For the text-containing cell, return its midpoint in (X, Y) coordinate format. 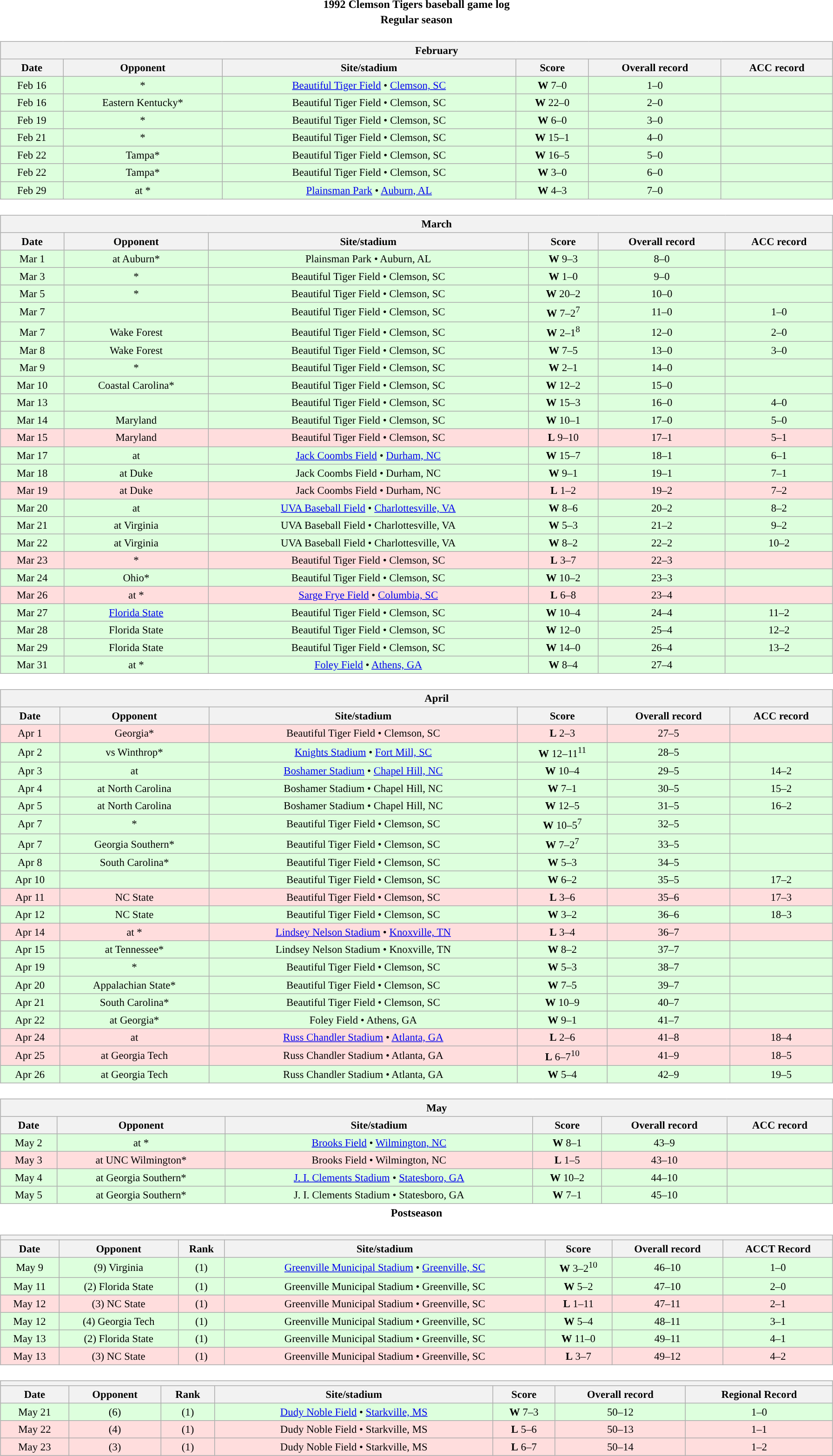
Knights Stadium • Fort Mill, SC (364, 752)
32–5 (668, 824)
Mar 23 (33, 560)
April (416, 698)
W 10–57 (562, 824)
48–11 (668, 1321)
February (416, 50)
41–8 (668, 1037)
6–0 (654, 173)
28–5 (668, 752)
W 8–4 (563, 665)
W 8–6 (563, 508)
17–2 (781, 880)
20–2 (662, 508)
Apr 4 (30, 788)
May 3 (29, 1160)
46–10 (668, 1267)
March (416, 224)
43–10 (664, 1160)
W 2–18 (563, 332)
Apr 1 (30, 733)
4–2 (778, 1356)
W 2–1 (563, 368)
10–2 (779, 543)
8–2 (779, 508)
W 4–3 (552, 190)
5–1 (779, 438)
May 2 (29, 1143)
Mar 3 (33, 276)
18–1 (662, 455)
L 1–5 (567, 1160)
May 22 (35, 1429)
Apr 11 (30, 898)
May 23 (35, 1447)
Georgia* (134, 733)
37–7 (668, 950)
W 12–5 (562, 805)
Mar 22 (33, 543)
L 3–4 (562, 932)
12–0 (662, 332)
36–6 (668, 915)
Apr 21 (30, 1002)
(3) (114, 1447)
45–10 (664, 1195)
L 2–3 (562, 733)
W 3–0 (552, 173)
27–4 (662, 665)
L 1–2 (563, 490)
18–4 (781, 1037)
W 9–3 (563, 259)
(4) (114, 1429)
2–1 (778, 1303)
Apr 5 (30, 805)
ACCT Record (778, 1249)
Apr 26 (30, 1074)
43–9 (664, 1143)
W 3–2 (562, 915)
Coastal Carolina* (136, 386)
25–4 (662, 630)
33–5 (668, 844)
31–5 (668, 805)
21–2 (662, 525)
24–4 (662, 612)
Feb 29 (32, 190)
49–11 (668, 1338)
18–3 (781, 915)
W 7–3 (524, 1412)
at Tennessee* (134, 950)
May 11 (30, 1286)
W 11–0 (578, 1338)
10–0 (662, 293)
40–7 (668, 1002)
16–2 (781, 805)
W 8–1 (567, 1143)
W 1–0 (563, 276)
Mar 17 (33, 455)
8–0 (662, 259)
Apr 25 (30, 1056)
19–5 (781, 1074)
L 9–10 (563, 438)
17–1 (662, 438)
L 6–7 (524, 1447)
W 15–3 (563, 403)
Mar 24 (33, 578)
Apr 15 (30, 950)
9–0 (662, 276)
14–2 (781, 771)
7–1 (779, 473)
May 9 (30, 1267)
19–2 (662, 490)
36–7 (668, 932)
7–0 (654, 190)
W 12–1111 (562, 752)
W 10–9 (562, 1002)
L 5–6 (524, 1429)
Mar 28 (33, 630)
15–2 (781, 788)
Mar 20 (33, 508)
W 15–7 (563, 455)
22–2 (662, 543)
W 6–0 (552, 120)
W 12–0 (563, 630)
3–1 (778, 1321)
Mar 26 (33, 595)
Apr 24 (30, 1037)
L 1–11 (578, 1303)
15–0 (662, 386)
14–0 (662, 368)
W 22–0 (552, 103)
Apr 12 (30, 915)
Mar 18 (33, 473)
41–9 (668, 1056)
L 2–6 (562, 1037)
Apr 22 (30, 1020)
17–3 (781, 898)
May 4 (29, 1178)
23–3 (662, 578)
L 3–6 (562, 898)
42–9 (668, 1074)
Mar 1 (33, 259)
44–10 (664, 1178)
50–13 (620, 1429)
at Auburn* (136, 259)
W 7–0 (552, 85)
1–2 (759, 1447)
50–14 (620, 1447)
6–1 (779, 455)
12–2 (779, 630)
Mar 5 (33, 293)
30–5 (668, 788)
Apr 14 (30, 932)
17–0 (662, 420)
W 20–2 (563, 293)
29–5 (668, 771)
Apr 20 (30, 984)
Sarge Frye Field • Columbia, SC (368, 595)
W 5–2 (578, 1286)
11–2 (779, 612)
13–0 (662, 350)
7–2 (779, 490)
Mar 13 (33, 403)
(9) Virginia (119, 1267)
47–10 (668, 1286)
35–5 (668, 880)
Mar 31 (33, 665)
L 6–8 (563, 595)
Apr 10 (30, 880)
Mar 21 (33, 525)
49–12 (668, 1356)
27–5 (668, 733)
9–2 (779, 525)
22–3 (662, 560)
Apr 19 (30, 967)
Mar 15 (33, 438)
Apr 3 (30, 771)
(4) Georgia Tech (119, 1321)
23–4 (662, 595)
Georgia Southern* (134, 844)
1–1 (759, 1429)
19–1 (662, 473)
Mar 10 (33, 386)
Mar 14 (33, 420)
L 6–710 (562, 1056)
at UNC Wilmington* (141, 1160)
at Georgia* (134, 1020)
W 16–5 (552, 155)
13–2 (779, 648)
41–7 (668, 1020)
W 3–210 (578, 1267)
Mar 29 (33, 648)
16–0 (662, 403)
May 21 (35, 1412)
35–6 (668, 898)
39–7 (668, 984)
Feb 21 (32, 138)
Ohio* (136, 578)
W 10–1 (563, 420)
W 15–1 (552, 138)
18–5 (781, 1056)
Regional Record (759, 1395)
Eastern Kentucky* (143, 103)
11–0 (662, 312)
May (416, 1108)
Appalachian State* (134, 984)
50–12 (620, 1412)
W 12–2 (563, 386)
vs Winthrop* (134, 752)
Mar 9 (33, 368)
34–5 (668, 862)
Mar 19 (33, 490)
26–4 (662, 648)
W 6–2 (562, 880)
May 5 (29, 1195)
Mar 27 (33, 612)
W 14–0 (563, 648)
Apr 8 (30, 862)
38–7 (668, 967)
Apr 2 (30, 752)
47–11 (668, 1303)
(6) (114, 1412)
Mar 8 (33, 350)
4–1 (778, 1338)
Feb 19 (32, 120)
